Detect which cell encompasses the target text, then output its [X, Y] center coordinate. 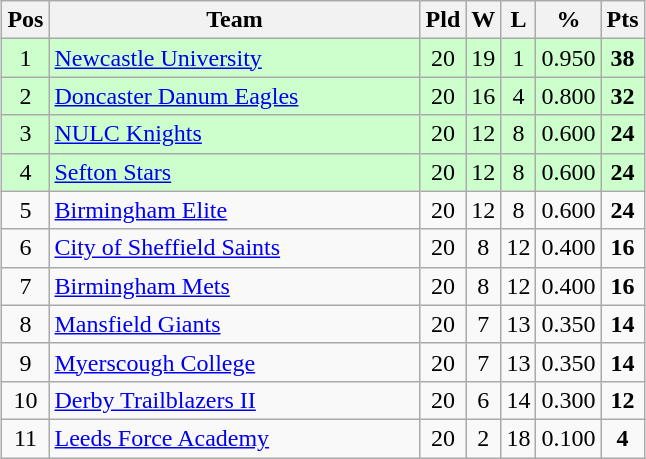
38 [622, 58]
W [484, 20]
Pos [26, 20]
Birmingham Mets [234, 286]
NULC Knights [234, 134]
Pld [443, 20]
Leeds Force Academy [234, 438]
Newcastle University [234, 58]
10 [26, 400]
City of Sheffield Saints [234, 248]
5 [26, 210]
Doncaster Danum Eagles [234, 96]
Pts [622, 20]
L [518, 20]
18 [518, 438]
Myerscough College [234, 362]
Team [234, 20]
0.100 [568, 438]
0.800 [568, 96]
Derby Trailblazers II [234, 400]
Sefton Stars [234, 172]
0.950 [568, 58]
Birmingham Elite [234, 210]
32 [622, 96]
Mansfield Giants [234, 324]
11 [26, 438]
19 [484, 58]
9 [26, 362]
3 [26, 134]
0.300 [568, 400]
% [568, 20]
